Detect which cell encompasses the target text, then output its [X, Y] center coordinate. 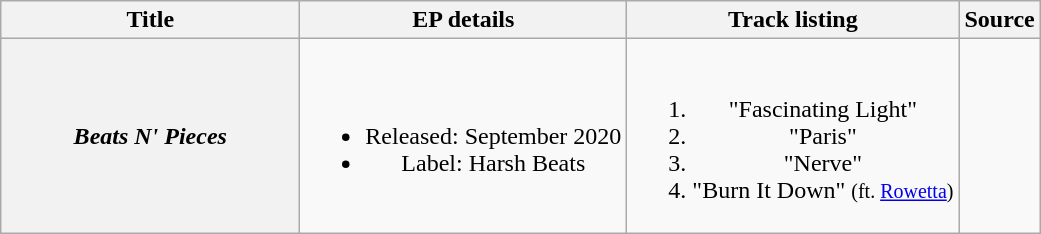
Track listing [793, 20]
Beats N' Pieces [150, 136]
Title [150, 20]
Released: September 2020Label: Harsh Beats [464, 136]
"Fascinating Light""Paris""Nerve""Burn It Down" (ft. Rowetta) [793, 136]
EP details [464, 20]
Source [1000, 20]
